For the text-containing cell, return its midpoint in [X, Y] coordinate format. 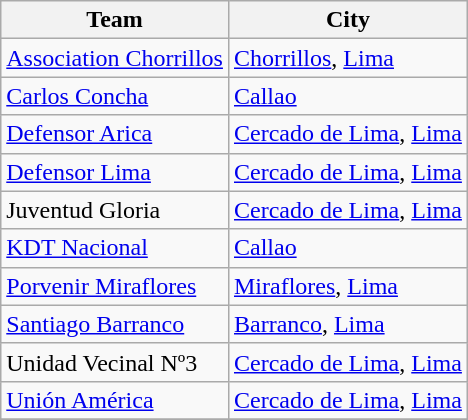
Santiago Barranco [115, 324]
Association Chorrillos [115, 58]
Chorrillos, Lima [348, 58]
Team [115, 20]
City [348, 20]
Unión América [115, 400]
Juventud Gloria [115, 210]
Carlos Concha [115, 96]
KDT Nacional [115, 248]
Porvenir Miraflores [115, 286]
Defensor Lima [115, 172]
Miraflores, Lima [348, 286]
Unidad Vecinal Nº3 [115, 362]
Barranco, Lima [348, 324]
Defensor Arica [115, 134]
